Scan for the cell matching the given text and deliver its (X, Y) coordinate at center. 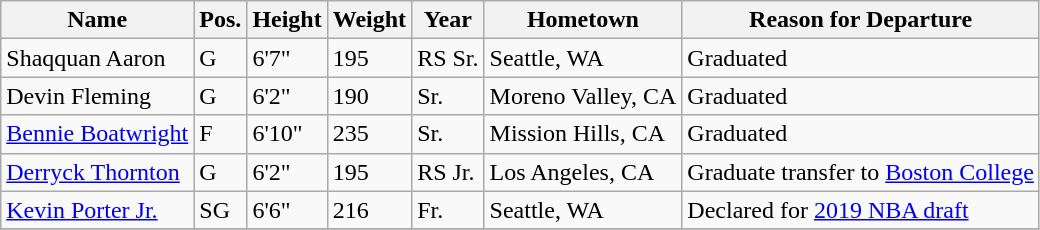
Shaqquan Aaron (98, 58)
Devin Fleming (98, 96)
Los Angeles, CA (583, 172)
6'6" (287, 210)
Height (287, 20)
Pos. (220, 20)
Hometown (583, 20)
216 (369, 210)
Mission Hills, CA (583, 134)
SG (220, 210)
Graduate transfer to Boston College (861, 172)
RS Jr. (448, 172)
F (220, 134)
Moreno Valley, CA (583, 96)
Bennie Boatwright (98, 134)
Fr. (448, 210)
Reason for Departure (861, 20)
Year (448, 20)
6'10" (287, 134)
RS Sr. (448, 58)
Name (98, 20)
190 (369, 96)
6'7" (287, 58)
Declared for 2019 NBA draft (861, 210)
Derryck Thornton (98, 172)
235 (369, 134)
Weight (369, 20)
Kevin Porter Jr. (98, 210)
